Detect which cell encompasses the target text, then output its (x, y) center coordinate. 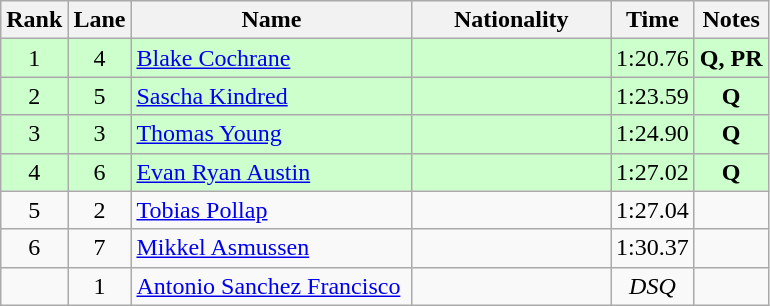
Mikkel Asmussen (272, 248)
7 (100, 248)
1:24.90 (653, 134)
Blake Cochrane (272, 58)
Tobias Pollap (272, 210)
1:30.37 (653, 248)
Thomas Young (272, 134)
Notes (731, 20)
DSQ (653, 286)
Rank (34, 20)
Lane (100, 20)
Evan Ryan Austin (272, 172)
Q, PR (731, 58)
Time (653, 20)
Sascha Kindred (272, 96)
1:20.76 (653, 58)
Name (272, 20)
Antonio Sanchez Francisco (272, 286)
1:23.59 (653, 96)
1:27.02 (653, 172)
Nationality (512, 20)
1:27.04 (653, 210)
